Capture the cell that displays the provided text and extract its [X, Y] central coordinate. 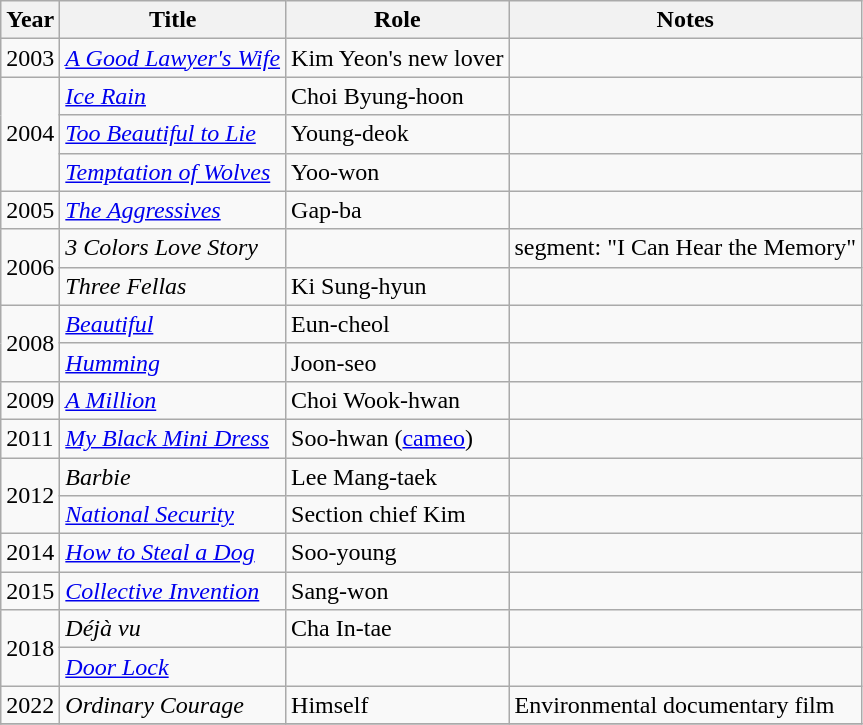
Notes [686, 20]
Soo-young [398, 553]
Gap-ba [398, 210]
Yoo-won [398, 172]
A Good Lawyer's Wife [173, 58]
Environmental documentary film [686, 705]
Young-deok [398, 134]
My Black Mini Dress [173, 438]
Choi Byung-hoon [398, 96]
Eun-cheol [398, 324]
2015 [30, 591]
Kim Yeon's new lover [398, 58]
Ordinary Courage [173, 705]
2005 [30, 210]
Humming [173, 362]
Choi Wook-hwan [398, 400]
Lee Mang-taek [398, 477]
2014 [30, 553]
2004 [30, 134]
2018 [30, 648]
2011 [30, 438]
Too Beautiful to Lie [173, 134]
Section chief Kim [398, 515]
Sang-won [398, 591]
2009 [30, 400]
Cha In-tae [398, 629]
How to Steal a Dog [173, 553]
2012 [30, 496]
3 Colors Love Story [173, 248]
2008 [30, 343]
Title [173, 20]
segment: "I Can Hear the Memory" [686, 248]
Door Lock [173, 667]
Himself [398, 705]
Ice Rain [173, 96]
A Million [173, 400]
Three Fellas [173, 286]
The Aggressives [173, 210]
National Security [173, 515]
Year [30, 20]
Temptation of Wolves [173, 172]
Collective Invention [173, 591]
Déjà vu [173, 629]
Soo-hwan (cameo) [398, 438]
2003 [30, 58]
Beautiful [173, 324]
Ki Sung-hyun [398, 286]
Joon-seo [398, 362]
Barbie [173, 477]
2006 [30, 267]
Role [398, 20]
2022 [30, 705]
